Output the [X, Y] coordinate of the center of the cell containing the given text.  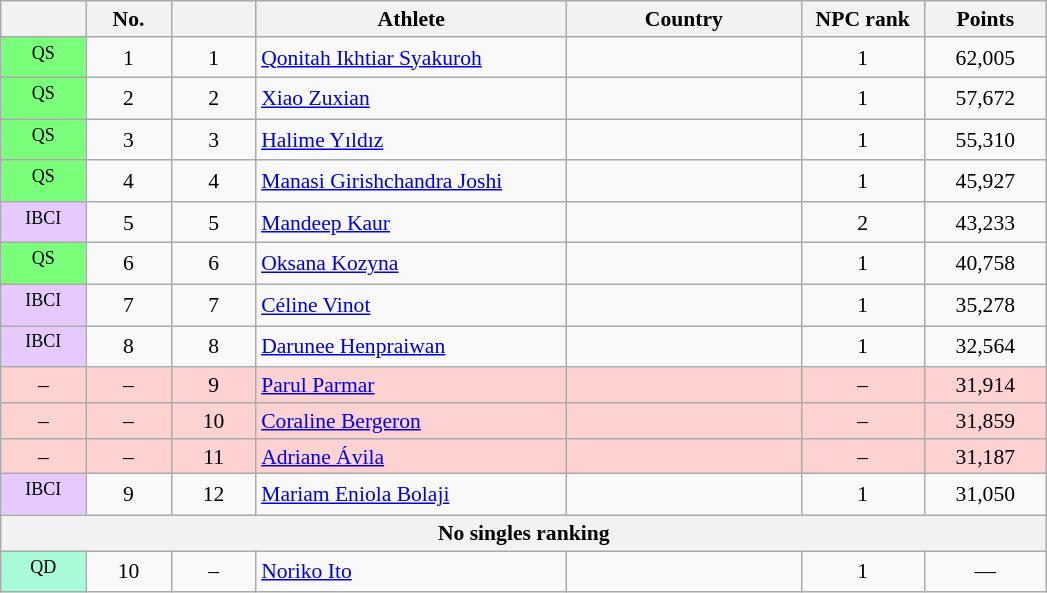
Céline Vinot [411, 306]
43,233 [986, 222]
QD [44, 572]
31,187 [986, 457]
45,927 [986, 182]
Qonitah Ikhtiar Syakuroh [411, 58]
No singles ranking [524, 534]
Halime Yıldız [411, 140]
12 [214, 494]
35,278 [986, 306]
40,758 [986, 264]
31,914 [986, 385]
31,050 [986, 494]
11 [214, 457]
Country [684, 19]
Coraline Bergeron [411, 421]
55,310 [986, 140]
Manasi Girishchandra Joshi [411, 182]
Adriane Ávila [411, 457]
Oksana Kozyna [411, 264]
62,005 [986, 58]
57,672 [986, 98]
Athlete [411, 19]
Points [986, 19]
No. [128, 19]
NPC rank [862, 19]
31,859 [986, 421]
Mariam Eniola Bolaji [411, 494]
Parul Parmar [411, 385]
Mandeep Kaur [411, 222]
Xiao Zuxian [411, 98]
Noriko Ito [411, 572]
32,564 [986, 346]
Darunee Henpraiwan [411, 346]
— [986, 572]
